Return the [X, Y] coordinate for the center point of the cell that contains the specified text.  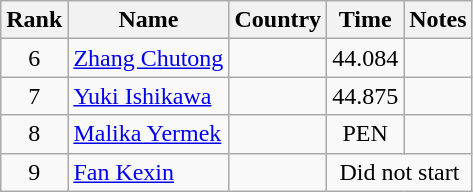
44.875 [366, 96]
Zhang Chutong [148, 58]
6 [34, 58]
8 [34, 134]
Fan Kexin [148, 172]
9 [34, 172]
PEN [366, 134]
Country [278, 20]
7 [34, 96]
Yuki Ishikawa [148, 96]
Malika Yermek [148, 134]
Rank [34, 20]
Time [366, 20]
Name [148, 20]
Did not start [400, 172]
Notes [438, 20]
44.084 [366, 58]
